Detect which cell encompasses the target text, then output its [x, y] center coordinate. 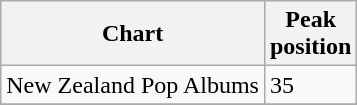
Chart [133, 34]
New Zealand Pop Albums [133, 85]
Peakposition [310, 34]
35 [310, 85]
